From the cell containing the given text, extract its center point as [x, y] coordinate. 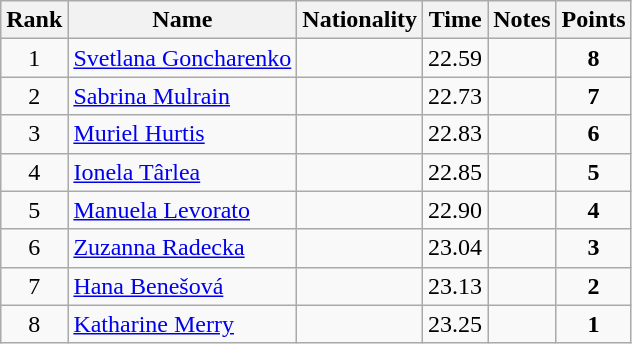
22.83 [456, 134]
23.25 [456, 324]
22.90 [456, 210]
Hana Benešová [182, 286]
Manuela Levorato [182, 210]
Nationality [360, 20]
Rank [34, 20]
22.73 [456, 96]
22.59 [456, 58]
22.85 [456, 172]
Name [182, 20]
Muriel Hurtis [182, 134]
23.13 [456, 286]
Zuzanna Radecka [182, 248]
Notes [522, 20]
Points [594, 20]
Ionela Târlea [182, 172]
Katharine Merry [182, 324]
23.04 [456, 248]
Svetlana Goncharenko [182, 58]
Sabrina Mulrain [182, 96]
Time [456, 20]
